For the text-containing cell, return its midpoint in [X, Y] coordinate format. 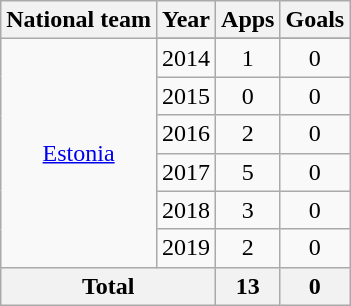
2014 [186, 58]
3 [248, 210]
Estonia [79, 153]
2015 [186, 96]
Total [108, 286]
2018 [186, 210]
Year [186, 20]
Apps [248, 20]
2017 [186, 172]
2016 [186, 134]
1 [248, 58]
2019 [186, 248]
5 [248, 172]
National team [79, 20]
13 [248, 286]
Goals [315, 20]
